For the text-containing cell, return its midpoint in [X, Y] coordinate format. 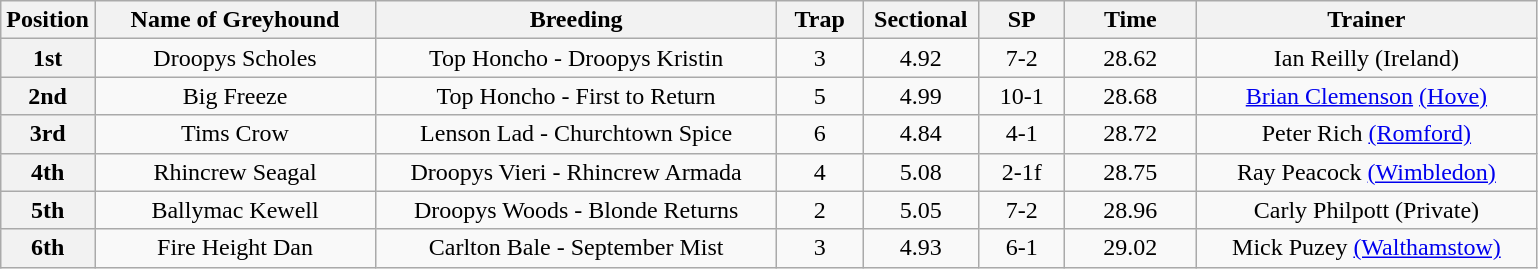
Ray Peacock (Wimbledon) [1366, 172]
28.72 [1130, 134]
4.92 [921, 58]
Name of Greyhound [234, 20]
2nd [48, 96]
29.02 [1130, 248]
5.05 [921, 210]
Brian Clemenson (Hove) [1366, 96]
28.62 [1130, 58]
Droopys Woods - Blonde Returns [576, 210]
5th [48, 210]
Carlton Bale - September Mist [576, 248]
4.99 [921, 96]
Ballymac Kewell [234, 210]
6-1 [1022, 248]
5.08 [921, 172]
6 [820, 134]
6th [48, 248]
2-1f [1022, 172]
Lenson Lad - Churchtown Spice [576, 134]
2 [820, 210]
Droopys Vieri - Rhincrew Armada [576, 172]
Sectional [921, 20]
28.68 [1130, 96]
Carly Philpott (Private) [1366, 210]
Rhincrew Seagal [234, 172]
Position [48, 20]
28.75 [1130, 172]
Breeding [576, 20]
Top Honcho - Droopys Kristin [576, 58]
Big Freeze [234, 96]
SP [1022, 20]
Fire Height Dan [234, 248]
Trap [820, 20]
4.93 [921, 248]
3rd [48, 134]
4.84 [921, 134]
28.96 [1130, 210]
Tims Crow [234, 134]
Ian Reilly (Ireland) [1366, 58]
Time [1130, 20]
Peter Rich (Romford) [1366, 134]
5 [820, 96]
Top Honcho - First to Return [576, 96]
4th [48, 172]
Mick Puzey (Walthamstow) [1366, 248]
4 [820, 172]
Trainer [1366, 20]
Droopys Scholes [234, 58]
4-1 [1022, 134]
10-1 [1022, 96]
1st [48, 58]
